Locate the cell with the specified text and output its [x, y] center coordinate. 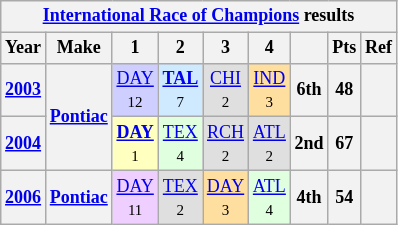
IND3 [270, 90]
3 [225, 48]
2nd [309, 144]
2 [180, 48]
TEX4 [180, 144]
4th [309, 197]
Ref [379, 48]
Year [24, 48]
DAY1 [135, 144]
1 [135, 48]
Make [78, 48]
International Race of Champions results [199, 16]
2003 [24, 90]
DAY3 [225, 197]
54 [344, 197]
6th [309, 90]
DAY12 [135, 90]
ATL4 [270, 197]
ATL2 [270, 144]
2004 [24, 144]
2006 [24, 197]
67 [344, 144]
DAY11 [135, 197]
Pts [344, 48]
TEX2 [180, 197]
48 [344, 90]
CHI2 [225, 90]
4 [270, 48]
TAL7 [180, 90]
RCH2 [225, 144]
